For the text-containing cell, return its midpoint in (X, Y) coordinate format. 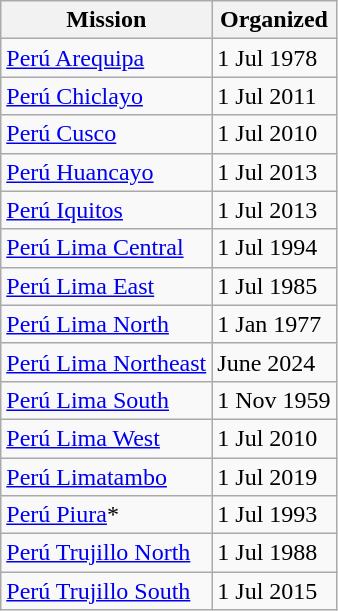
Perú Trujillo South (106, 591)
June 2024 (274, 362)
Perú Huancayo (106, 172)
Perú Lima Northeast (106, 362)
1 Jul 1978 (274, 58)
Organized (274, 20)
Perú Iquitos (106, 210)
Perú Chiclayo (106, 96)
1 Nov 1959 (274, 400)
1 Jul 1988 (274, 553)
Mission (106, 20)
Perú Lima South (106, 400)
Perú Lima West (106, 438)
Perú Trujillo North (106, 553)
1 Jul 2015 (274, 591)
Perú Lima Central (106, 248)
1 Jul 1993 (274, 515)
1 Jul 2019 (274, 477)
Perú Cusco (106, 134)
Perú Arequipa (106, 58)
1 Jul 1985 (274, 286)
Perú Lima East (106, 286)
Perú Limatambo (106, 477)
1 Jul 1994 (274, 248)
1 Jan 1977 (274, 324)
Perú Lima North (106, 324)
1 Jul 2011 (274, 96)
Perú Piura* (106, 515)
